Locate the cell with the specified text and output its [X, Y] center coordinate. 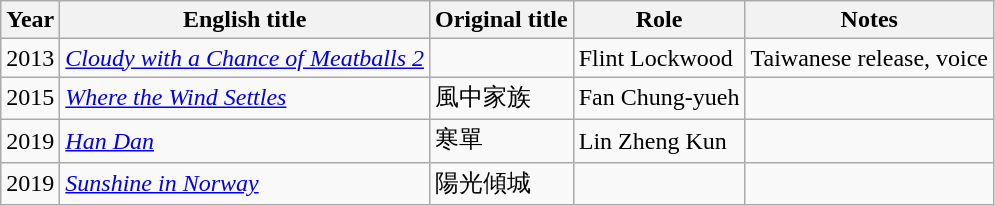
Notes [870, 20]
Year [30, 20]
Original title [502, 20]
Flint Lockwood [659, 58]
Sunshine in Norway [245, 184]
Lin Zheng Kun [659, 140]
寒單 [502, 140]
English title [245, 20]
2015 [30, 98]
2013 [30, 58]
陽光傾城 [502, 184]
Han Dan [245, 140]
Fan Chung-yueh [659, 98]
Taiwanese release, voice [870, 58]
Cloudy with a Chance of Meatballs 2 [245, 58]
Where the Wind Settles [245, 98]
風中家族 [502, 98]
Role [659, 20]
